Determine the (X, Y) coordinate at the center of the cell enclosing the given text.  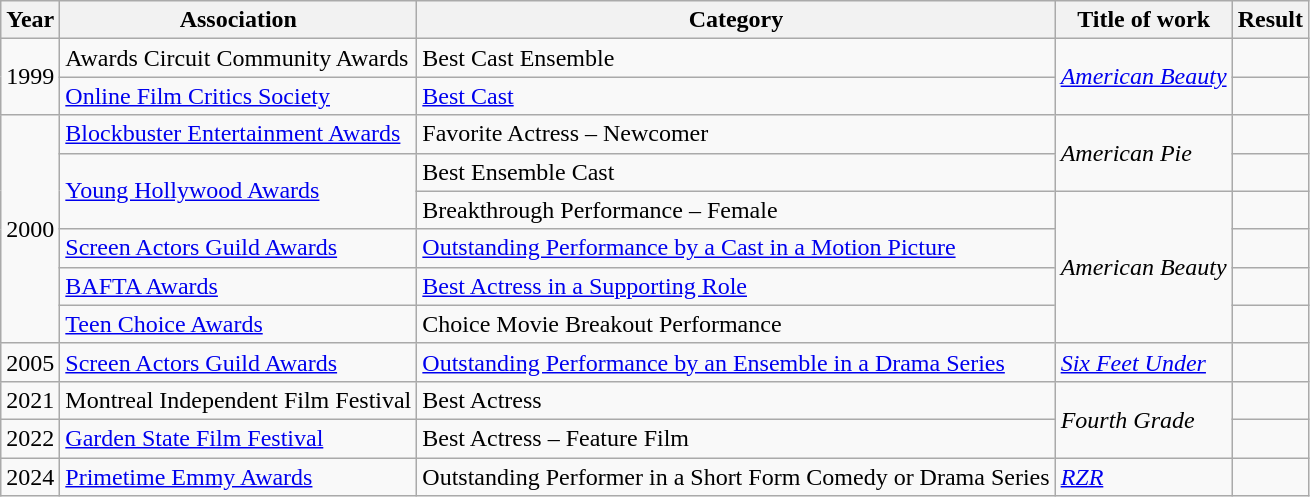
Best Actress – Feature Film (736, 438)
RZR (1144, 477)
Best Cast (736, 96)
Outstanding Performance by an Ensemble in a Drama Series (736, 362)
Choice Movie Breakout Performance (736, 324)
Teen Choice Awards (238, 324)
Best Cast Ensemble (736, 58)
2024 (30, 477)
2022 (30, 438)
2021 (30, 400)
Fourth Grade (1144, 419)
Six Feet Under (1144, 362)
Blockbuster Entertainment Awards (238, 134)
2000 (30, 229)
Title of work (1144, 20)
Montreal Independent Film Festival (238, 400)
1999 (30, 77)
Best Actress (736, 400)
Result (1270, 20)
Best Ensemble Cast (736, 172)
BAFTA Awards (238, 286)
Category (736, 20)
Garden State Film Festival (238, 438)
Breakthrough Performance – Female (736, 210)
Young Hollywood Awards (238, 191)
Association (238, 20)
Outstanding Performer in a Short Form Comedy or Drama Series (736, 477)
Outstanding Performance by a Cast in a Motion Picture (736, 248)
American Pie (1144, 153)
Online Film Critics Society (238, 96)
Awards Circuit Community Awards (238, 58)
2005 (30, 362)
Year (30, 20)
Primetime Emmy Awards (238, 477)
Favorite Actress – Newcomer (736, 134)
Best Actress in a Supporting Role (736, 286)
